Find where the given text appears and provide that cell's center as [x, y] coordinate. 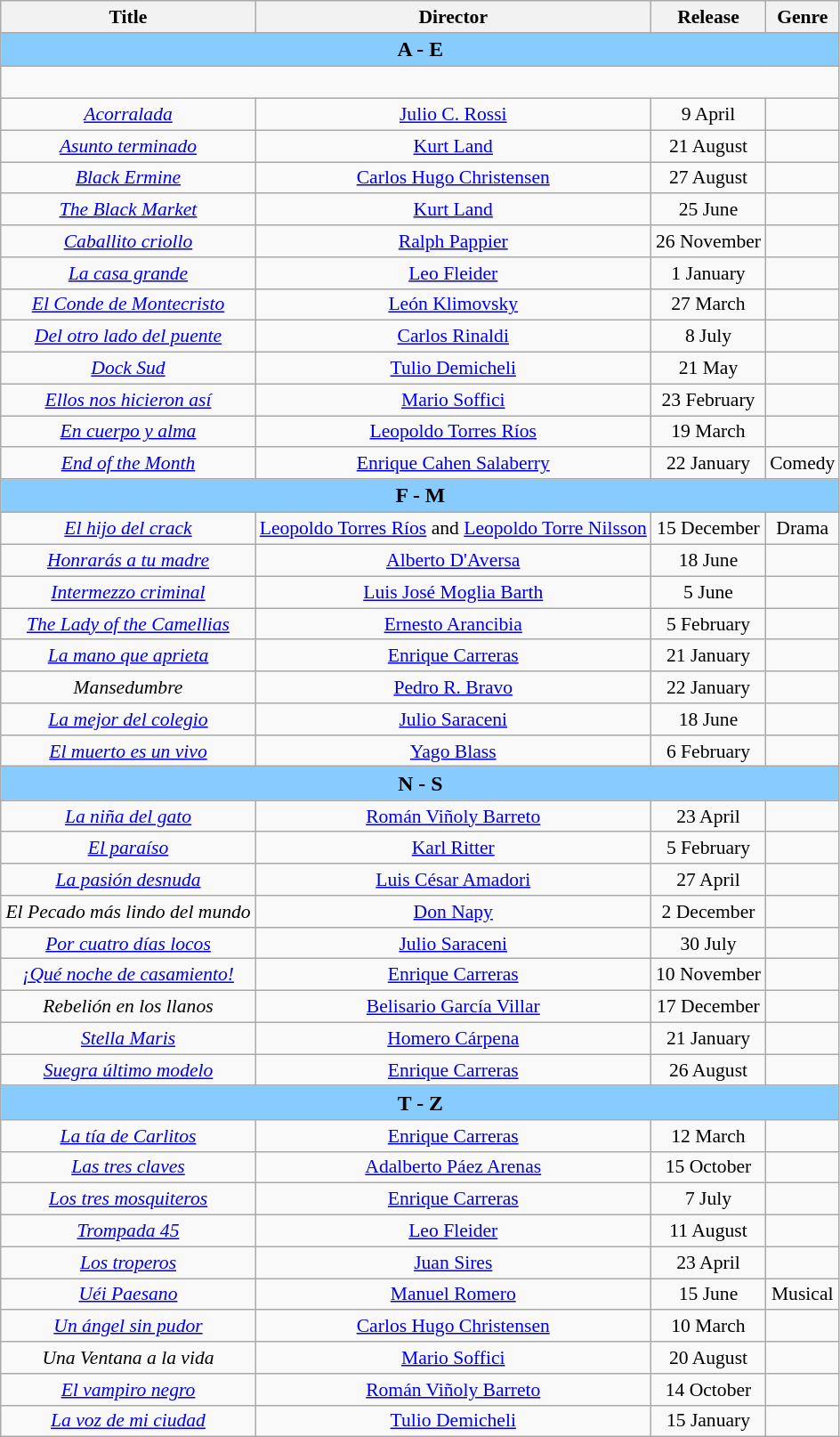
5 June [708, 592]
27 August [708, 178]
30 July [708, 944]
La casa grande [128, 273]
Stella Maris [128, 1039]
15 June [708, 1295]
Por cuatro días locos [128, 944]
Dock Sud [128, 369]
Carlos Rinaldi [454, 337]
Ralph Pappier [454, 241]
14 October [708, 1390]
17 December [708, 1007]
The Lady of the Camellias [128, 624]
N - S [420, 783]
26 August [708, 1070]
Ernesto Arancibia [454, 624]
Leopoldo Torres Ríos [454, 432]
Comedy [803, 464]
Asunto terminado [128, 146]
Belisario García Villar [454, 1007]
21 May [708, 369]
El hijo del crack [128, 529]
¡Qué noche de casamiento! [128, 975]
Don Napy [454, 912]
Intermezzo criminal [128, 592]
Trompada 45 [128, 1231]
Honrarás a tu madre [128, 561]
Karl Ritter [454, 848]
11 August [708, 1231]
Rebelión en los llanos [128, 1007]
El paraíso [128, 848]
21 August [708, 146]
19 March [708, 432]
9 April [708, 115]
20 August [708, 1358]
Una Ventana a la vida [128, 1358]
Luis José Moglia Barth [454, 592]
El vampiro negro [128, 1390]
25 June [708, 210]
1 January [708, 273]
La mejor del colegio [128, 719]
Yago Blass [454, 751]
Black Ermine [128, 178]
La voz de mi ciudad [128, 1421]
La niña del gato [128, 816]
Musical [803, 1295]
12 March [708, 1136]
26 November [708, 241]
Julio C. Rossi [454, 115]
León Klimovsky [454, 304]
El muerto es un vivo [128, 751]
Suegra último modelo [128, 1070]
Genre [803, 17]
7 July [708, 1199]
15 December [708, 529]
Acorralada [128, 115]
End of the Month [128, 464]
Pedro R. Bravo [454, 687]
Del otro lado del puente [128, 337]
Enrique Cahen Salaberry [454, 464]
Title [128, 17]
Los troperos [128, 1262]
27 March [708, 304]
Caballito criollo [128, 241]
Adalberto Páez Arenas [454, 1167]
15 October [708, 1167]
Un ángel sin pudor [128, 1327]
Manuel Romero [454, 1295]
Uéi Paesano [128, 1295]
El Conde de Montecristo [128, 304]
En cuerpo y alma [128, 432]
A - E [420, 50]
Homero Cárpena [454, 1039]
15 January [708, 1421]
The Black Market [128, 210]
Release [708, 17]
La mano que aprieta [128, 656]
Alberto D'Aversa [454, 561]
10 March [708, 1327]
Leopoldo Torres Ríos and Leopoldo Torre Nilsson [454, 529]
La tía de Carlitos [128, 1136]
Luis César Amadori [454, 880]
Los tres mosquiteros [128, 1199]
10 November [708, 975]
6 February [708, 751]
Las tres claves [128, 1167]
T - Z [420, 1103]
La pasión desnuda [128, 880]
El Pecado más lindo del mundo [128, 912]
2 December [708, 912]
Ellos nos hicieron así [128, 400]
Juan Sires [454, 1262]
Mansedumbre [128, 687]
27 April [708, 880]
8 July [708, 337]
Drama [803, 529]
F - M [420, 496]
Director [454, 17]
23 February [708, 400]
